Output the (X, Y) coordinate of the center of the cell containing the given text.  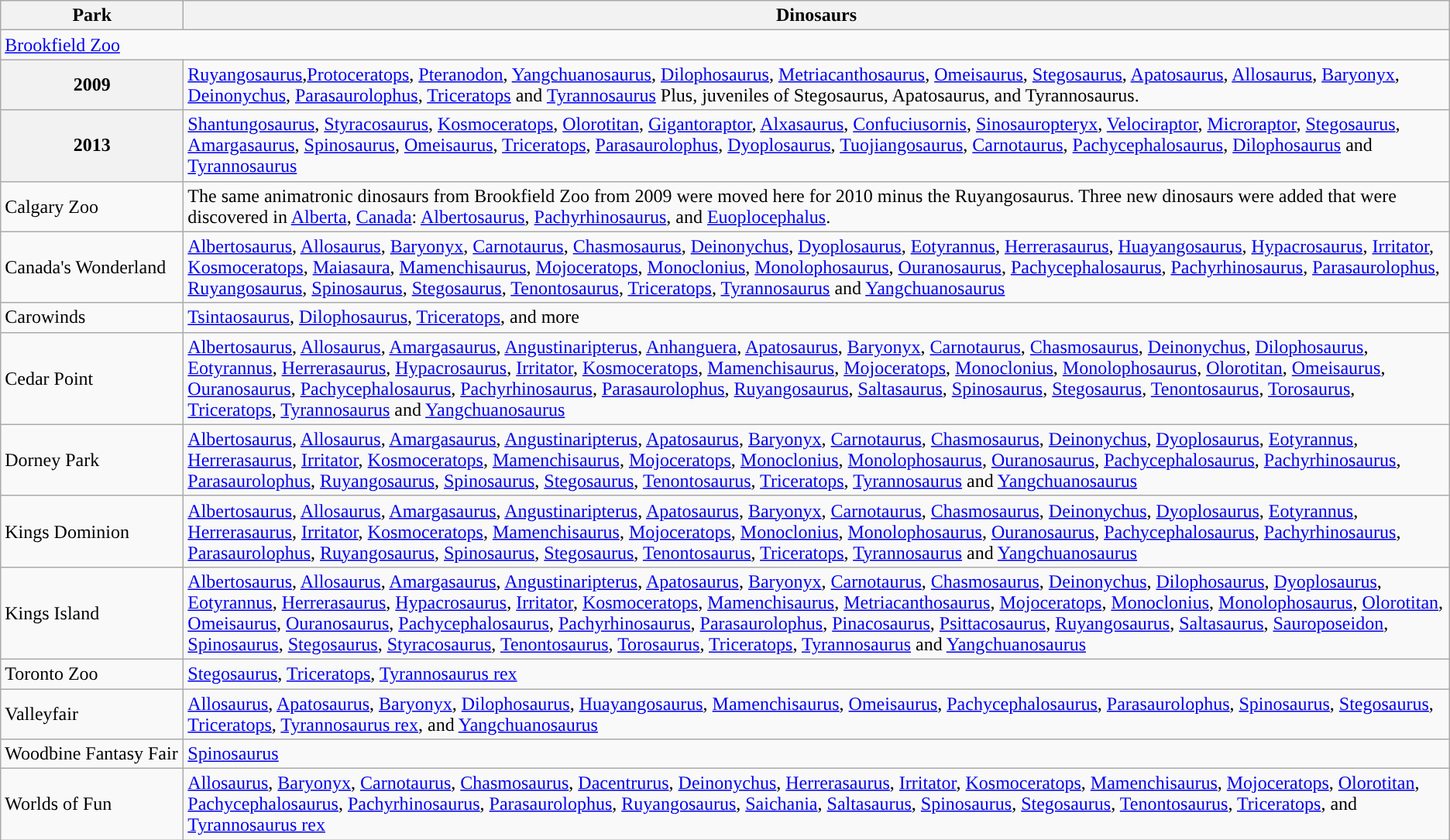
Kings Dominion (92, 531)
Woodbine Fantasy Fair (92, 754)
Dinosaurs (816, 15)
Cedar Point (92, 378)
Stegosaurus, Triceratops, Tyrannosaurus rex (816, 674)
Tsintaosaurus, Dilophosaurus, Triceratops, and more (816, 317)
Dorney Park (92, 460)
Kings Island (92, 613)
2009 (92, 85)
Valleyfair (92, 714)
Canada's Wonderland (92, 267)
Carowinds (92, 317)
Toronto Zoo (92, 674)
Calgary Zoo (92, 206)
Spinosaurus (816, 754)
2013 (92, 146)
Worlds of Fun (92, 804)
Brookfield Zoo (725, 45)
Park (92, 15)
